From the cell containing the given text, extract its center point as (X, Y) coordinate. 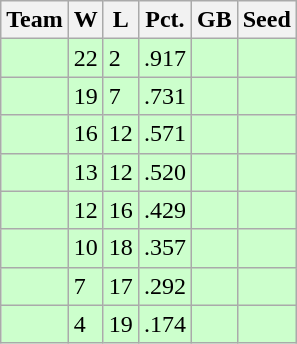
GB (214, 20)
.357 (164, 248)
L (120, 20)
10 (86, 248)
18 (120, 248)
22 (86, 58)
Team (35, 20)
Seed (266, 20)
.571 (164, 134)
2 (120, 58)
.292 (164, 286)
.429 (164, 210)
.174 (164, 324)
Pct. (164, 20)
.917 (164, 58)
.731 (164, 96)
13 (86, 172)
17 (120, 286)
4 (86, 324)
.520 (164, 172)
W (86, 20)
